Output the (x, y) coordinate of the center of the cell containing the given text.  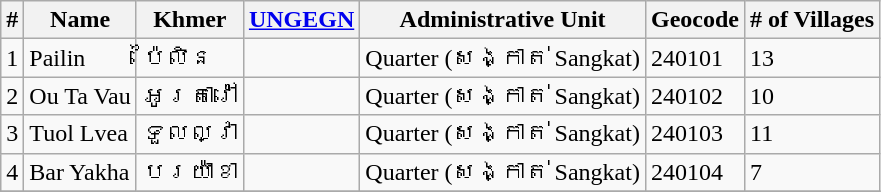
Administrative Unit (503, 20)
Pailin (80, 58)
7 (812, 172)
240104 (694, 172)
240102 (694, 96)
Tuol Lvea (80, 134)
Khmer (190, 20)
Bar Yakha (80, 172)
13 (812, 58)
ប៉ៃលិន (190, 58)
Name (80, 20)
4 (12, 172)
UNGEGN (301, 20)
240103 (694, 134)
2 (12, 96)
11 (812, 134)
# (12, 20)
Ou Ta Vau (80, 96)
Geocode (694, 20)
ទួលល្វា (190, 134)
3 (12, 134)
# of Villages (812, 20)
អូរតាវ៉ៅ (190, 96)
បរយ៉ាខា (190, 172)
10 (812, 96)
1 (12, 58)
240101 (694, 58)
